Pinpoint the cell where the given text exists, returning its (x, y) midpoint coordinate. 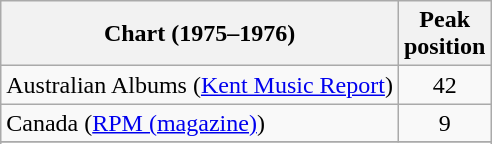
Australian Albums (Kent Music Report) (200, 85)
42 (444, 85)
9 (444, 123)
Canada (RPM (magazine)) (200, 123)
Peakposition (444, 34)
Chart (1975–1976) (200, 34)
